Provide the (x, y) coordinate of the cell's center where the given text is located.  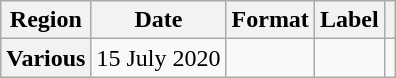
Format (270, 20)
Region (46, 20)
Label (349, 20)
15 July 2020 (158, 58)
Date (158, 20)
Various (46, 58)
